Capture the cell that displays the provided text and extract its (X, Y) central coordinate. 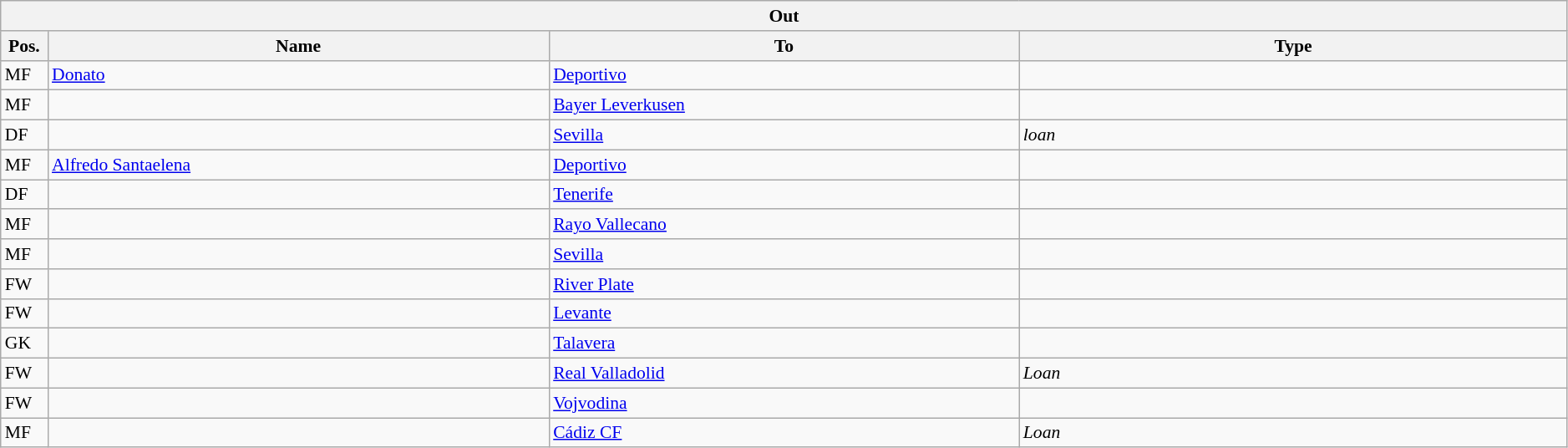
Tenerife (784, 195)
Real Valladolid (784, 374)
GK (24, 344)
Pos. (24, 46)
Vojvodina (784, 403)
Type (1293, 46)
To (784, 46)
loan (1293, 135)
Out (784, 16)
Alfredo Santaelena (298, 165)
Name (298, 46)
Donato (298, 75)
Rayo Vallecano (784, 225)
Cádiz CF (784, 433)
Talavera (784, 344)
Bayer Leverkusen (784, 105)
River Plate (784, 284)
Levante (784, 313)
